Scan for the cell matching the given text and deliver its (x, y) coordinate at center. 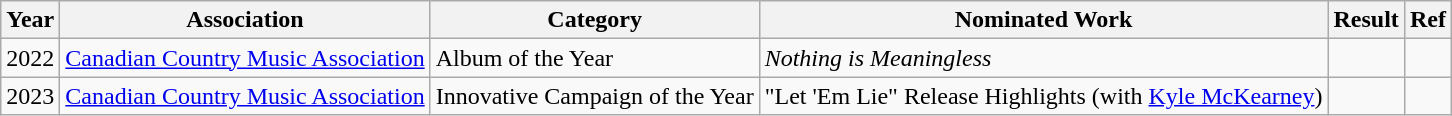
2022 (30, 58)
Nothing is Meaningless (1044, 58)
Category (594, 20)
Association (245, 20)
Nominated Work (1044, 20)
Result (1366, 20)
Innovative Campaign of the Year (594, 96)
Year (30, 20)
Ref (1428, 20)
Album of the Year (594, 58)
"Let 'Em Lie" Release Highlights (with Kyle McKearney) (1044, 96)
2023 (30, 96)
